Output the (X, Y) coordinate of the center of the cell containing the given text.  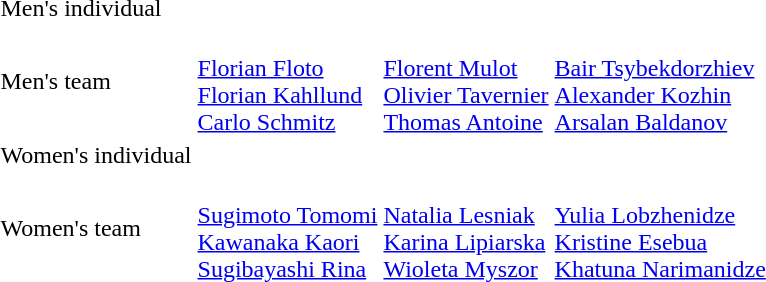
Florent MulotOlivier TavernierThomas Antoine (466, 82)
Florian FlotoFlorian KahllundCarlo Schmitz (288, 82)
